Pinpoint the cell where the given text exists, returning its (x, y) midpoint coordinate. 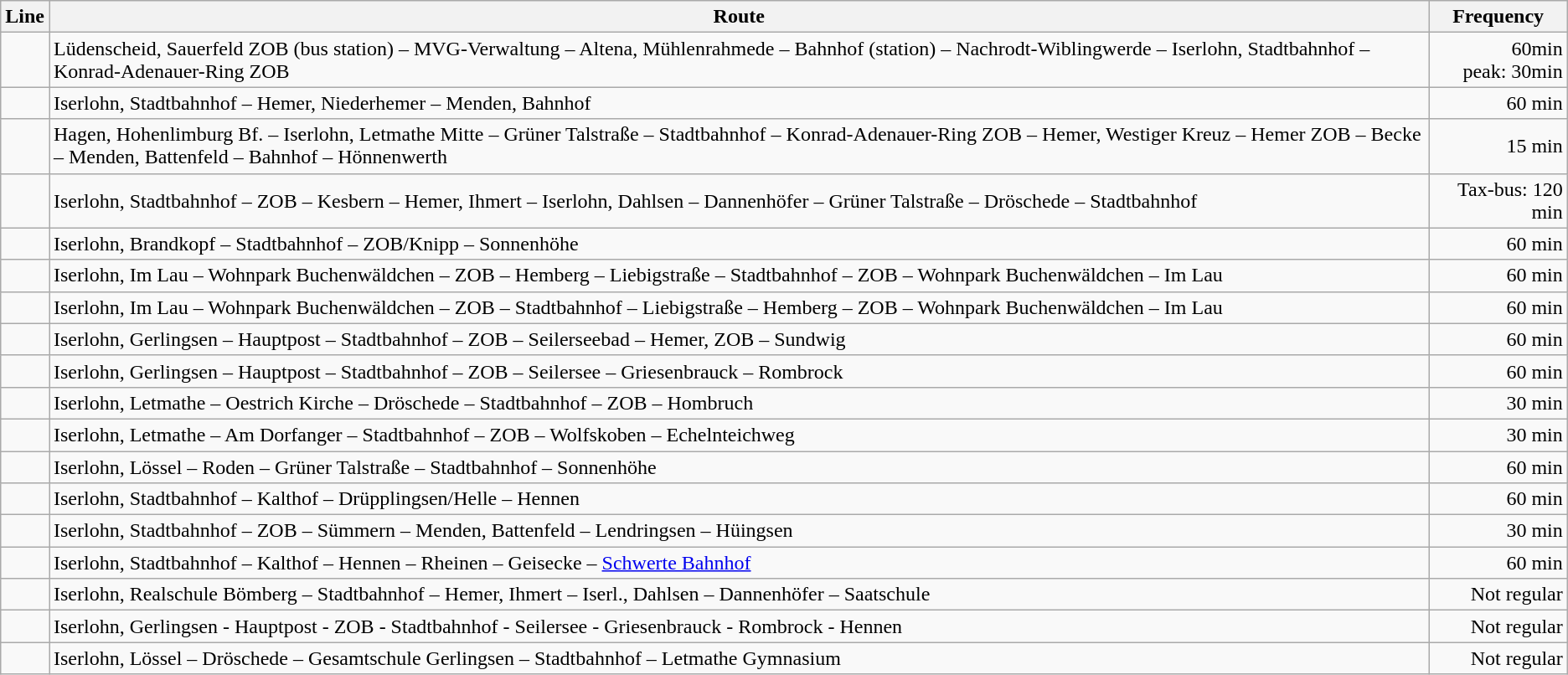
Iserlohn, Im Lau – Wohnpark Buchenwäldchen – ZOB – Hemberg – Liebigstraße – Stadtbahnhof – ZOB – Wohnpark Buchenwäldchen – Im Lau (739, 276)
15 min (1498, 146)
Iserlohn, Letmathe – Am Dorfanger – Stadtbahnhof – ZOB – Wolfskoben – Echelnteichweg (739, 435)
Iserlohn, Stadtbahnhof – ZOB – Sümmern – Menden, Battenfeld – Lendringsen – Hüingsen (739, 531)
Iserlohn, Brandkopf – Stadtbahnhof – ZOB/Knipp – Sonnenhöhe (739, 244)
Frequency (1498, 17)
Iserlohn, Stadtbahnhof – Kalthof – Hennen – Rheinen – Geisecke – Schwerte Bahnhof (739, 563)
Iserlohn, Im Lau – Wohnpark Buchenwäldchen – ZOB – Stadtbahnhof – Liebigstraße – Hemberg – ZOB – Wohnpark Buchenwäldchen – Im Lau (739, 307)
Line (25, 17)
Iserlohn, Gerlingsen – Hauptpost – Stadtbahnhof – ZOB – Seilersee – Griesenbrauck – Rombrock (739, 371)
Route (739, 17)
Iserlohn, Lössel – Dröschede – Gesamtschule Gerlingsen – Stadtbahnhof – Letmathe Gymnasium (739, 658)
Iserlohn, Stadtbahnhof – Kalthof – Drüpplingsen/Helle – Hennen (739, 499)
Iserlohn, Realschule Bömberg – Stadtbahnhof – Hemer, Ihmert – Iserl., Dahlsen – Dannenhöfer – Saatschule (739, 595)
Iserlohn, Gerlingsen - Hauptpost - ZOB - Stadtbahnhof - Seilersee - Griesenbrauck - Rombrock - Hennen (739, 626)
Iserlohn, Gerlingsen – Hauptpost – Stadtbahnhof – ZOB – Seilerseebad – Hemer, ZOB – Sundwig (739, 339)
Iserlohn, Stadtbahnhof – ZOB – Kesbern – Hemer, Ihmert – Iserlohn, Dahlsen – Dannenhöfer – Grüner Talstraße – Dröschede – Stadtbahnhof (739, 201)
60minpeak: 30min (1498, 60)
Iserlohn, Letmathe – Oestrich Kirche – Dröschede – Stadtbahnhof – ZOB – Hombruch (739, 403)
Tax-bus: 120 min (1498, 201)
Iserlohn, Stadtbahnhof – Hemer, Niederhemer – Menden, Bahnhof (739, 103)
Iserlohn, Lössel – Roden – Grüner Talstraße – Stadtbahnhof – Sonnenhöhe (739, 466)
